Detect which cell encompasses the target text, then output its (x, y) center coordinate. 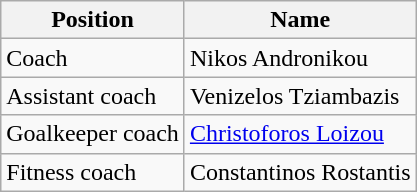
Nikos Andronikou (300, 58)
Venizelos Tziambazis (300, 96)
Name (300, 20)
Constantinos Rostantis (300, 172)
Coach (93, 58)
Position (93, 20)
Assistant coach (93, 96)
Fitness coach (93, 172)
Goalkeeper coach (93, 134)
Christoforos Loizou (300, 134)
